Return [X, Y] of the center of cell containing provided text 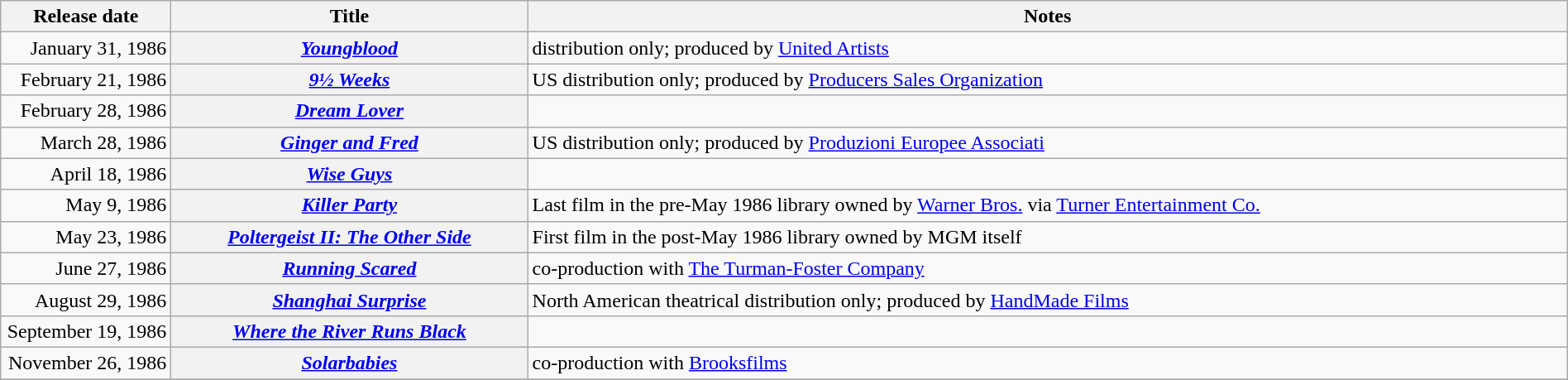
April 18, 1986 [86, 174]
Dream Lover [349, 111]
September 19, 1986 [86, 331]
Solarbabies [349, 363]
Youngblood [349, 48]
Title [349, 17]
Release date [86, 17]
February 21, 1986 [86, 79]
May 9, 1986 [86, 205]
May 23, 1986 [86, 237]
North American theatrical distribution only; produced by HandMade Films [1047, 300]
co-production with Brooksfilms [1047, 363]
Ginger and Fred [349, 142]
March 28, 1986 [86, 142]
First film in the post-May 1986 library owned by MGM itself [1047, 237]
February 28, 1986 [86, 111]
January 31, 1986 [86, 48]
Where the River Runs Black [349, 331]
Shanghai Surprise [349, 300]
9½ Weeks [349, 79]
Running Scared [349, 268]
Wise Guys [349, 174]
June 27, 1986 [86, 268]
US distribution only; produced by Producers Sales Organization [1047, 79]
Notes [1047, 17]
Poltergeist II: The Other Side [349, 237]
August 29, 1986 [86, 300]
Last film in the pre-May 1986 library owned by Warner Bros. via Turner Entertainment Co. [1047, 205]
Killer Party [349, 205]
co-production with The Turman-Foster Company [1047, 268]
distribution only; produced by United Artists [1047, 48]
November 26, 1986 [86, 363]
US distribution only; produced by Produzioni Europee Associati [1047, 142]
